Provide the [x, y] coordinate of the cell's center where the given text is located.  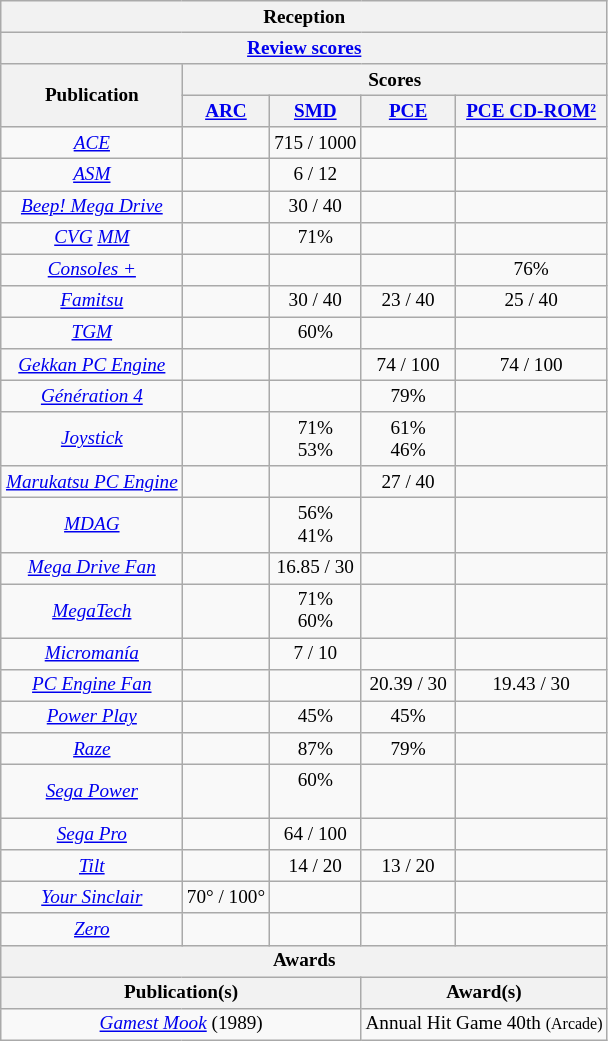
Your Sinclair [92, 898]
27 / 40 [408, 482]
Consoles + [92, 270]
Marukatsu PC Engine [92, 482]
Beep! Mega Drive [92, 207]
715 / 1000 [316, 143]
Zero [92, 929]
TGM [92, 333]
Power Play [92, 717]
71%53% [316, 439]
PCE [408, 112]
7 / 10 [316, 654]
23 / 40 [408, 302]
71% [316, 238]
Sega Pro [92, 834]
Joystick [92, 439]
56%41% [316, 525]
71%60% [316, 611]
76% [531, 270]
20.39 / 30 [408, 685]
16.85 / 30 [316, 568]
13 / 20 [408, 866]
70° / 100° [226, 898]
Tilt [92, 866]
Annual Hit Game 40th (Arcade) [484, 1024]
19.43 / 30 [531, 685]
Review scores [304, 48]
64 / 100 [316, 834]
Publication(s) [181, 993]
ACE [92, 143]
Publication [92, 96]
Reception [304, 17]
14 / 20 [316, 866]
PC Engine Fan [92, 685]
MegaTech [92, 611]
ARC [226, 112]
PCE CD-ROM² [531, 112]
Génération 4 [92, 396]
25 / 40 [531, 302]
MDAG [92, 525]
87% [316, 749]
Mega Drive Fan [92, 568]
61%46% [408, 439]
Gekkan PC Engine [92, 365]
Gamest Mook (1989) [181, 1024]
Raze [92, 749]
Award(s) [484, 993]
CVG MM [92, 238]
Awards [304, 961]
Micromanía [92, 654]
6 / 12 [316, 175]
Sega Power [92, 791]
Famitsu [92, 302]
SMD [316, 112]
Scores [394, 80]
ASM [92, 175]
